Return the [X, Y] coordinate for the center point of the cell that contains the specified text.  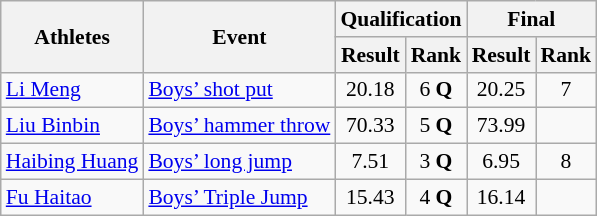
Fu Haitao [72, 197]
Boys’ long jump [239, 162]
Haibing Huang [72, 162]
5 Q [436, 126]
6.95 [502, 162]
Final [532, 19]
Boys’ hammer throw [239, 126]
20.25 [502, 90]
Li Meng [72, 90]
Athletes [72, 36]
Boys’ shot put [239, 90]
7 [566, 90]
6 Q [436, 90]
16.14 [502, 197]
3 Q [436, 162]
4 Q [436, 197]
15.43 [370, 197]
73.99 [502, 126]
Liu Binbin [72, 126]
7.51 [370, 162]
Event [239, 36]
Boys’ Triple Jump [239, 197]
8 [566, 162]
20.18 [370, 90]
Qualification [400, 19]
70.33 [370, 126]
